For the text-containing cell, return its midpoint in (X, Y) coordinate format. 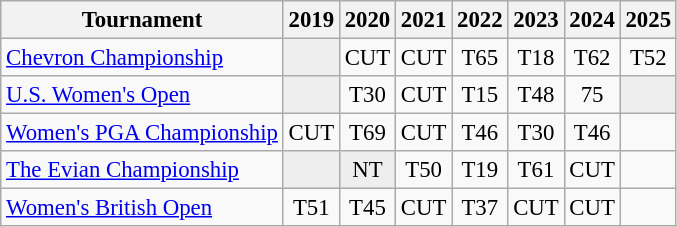
2024 (592, 20)
2022 (480, 20)
The Evian Championship (142, 170)
Women's PGA Championship (142, 133)
T69 (367, 133)
2025 (648, 20)
NT (367, 170)
T51 (311, 208)
75 (592, 95)
2019 (311, 20)
T37 (480, 208)
2021 (424, 20)
U.S. Women's Open (142, 95)
T65 (480, 58)
T50 (424, 170)
T62 (592, 58)
2020 (367, 20)
2023 (536, 20)
Tournament (142, 20)
Women's British Open (142, 208)
T48 (536, 95)
T52 (648, 58)
Chevron Championship (142, 58)
T18 (536, 58)
T19 (480, 170)
T15 (480, 95)
T61 (536, 170)
T45 (367, 208)
